Detect which cell encompasses the target text, then output its (x, y) center coordinate. 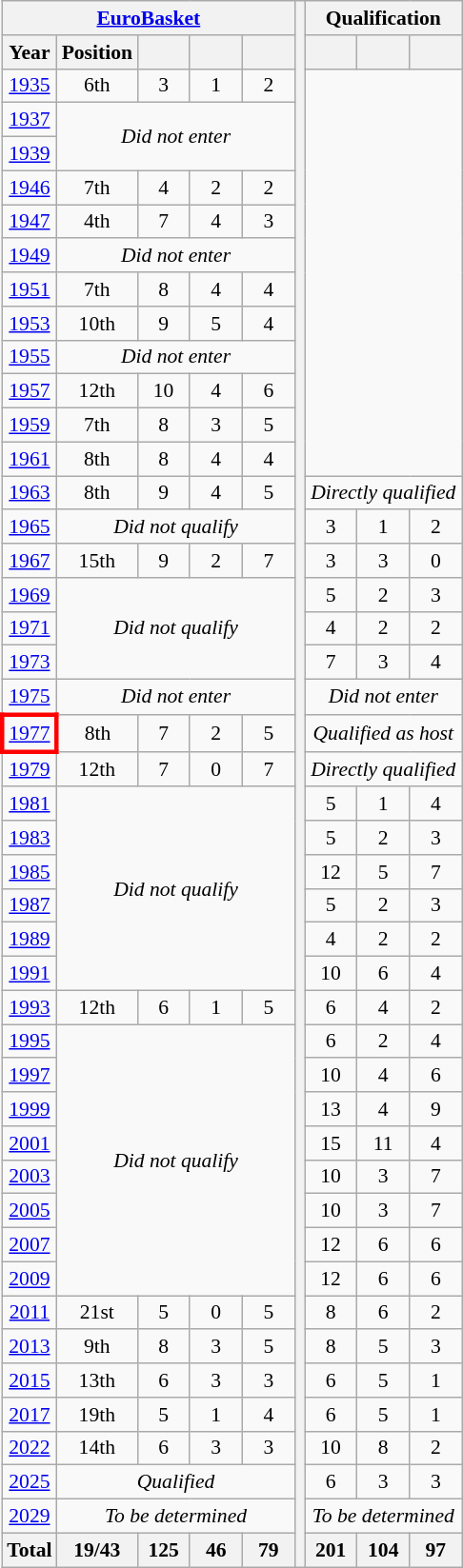
1965 (29, 527)
4th (97, 222)
46 (215, 1550)
1959 (29, 426)
Qualification (383, 18)
201 (332, 1550)
15 (332, 1143)
97 (436, 1550)
1983 (29, 838)
1997 (29, 1076)
1961 (29, 459)
1981 (29, 804)
1979 (29, 769)
2025 (29, 1482)
104 (383, 1550)
1951 (29, 289)
Year (29, 52)
6th (97, 86)
1999 (29, 1109)
1946 (29, 188)
EuroBasket (149, 18)
21st (97, 1313)
1953 (29, 324)
2003 (29, 1177)
2013 (29, 1347)
1973 (29, 663)
2011 (29, 1313)
1969 (29, 595)
1935 (29, 86)
1963 (29, 493)
125 (164, 1550)
2015 (29, 1380)
1971 (29, 628)
Qualified as host (383, 733)
79 (269, 1550)
9th (97, 1347)
10th (97, 324)
Total (29, 1550)
1991 (29, 974)
1967 (29, 561)
1989 (29, 940)
19th (97, 1415)
1939 (29, 154)
Qualified (176, 1482)
15th (97, 561)
1955 (29, 357)
2017 (29, 1415)
13th (97, 1380)
1947 (29, 222)
1995 (29, 1042)
2005 (29, 1211)
1993 (29, 1007)
2007 (29, 1245)
1975 (29, 697)
1977 (29, 733)
14th (97, 1448)
1957 (29, 391)
2009 (29, 1279)
19/43 (97, 1550)
2029 (29, 1517)
11 (383, 1143)
Position (97, 52)
13 (332, 1109)
2022 (29, 1448)
2001 (29, 1143)
1987 (29, 905)
1985 (29, 872)
1937 (29, 120)
1949 (29, 256)
